Find where the given text appears and provide that cell's center as (X, Y) coordinate. 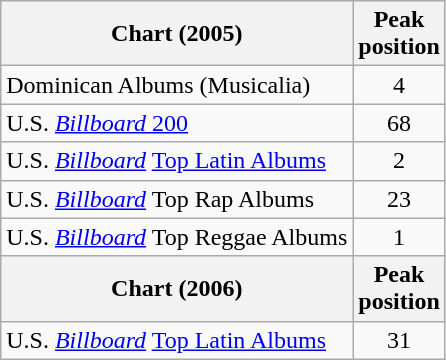
2 (399, 161)
68 (399, 123)
U.S. Billboard 200 (177, 123)
Chart (2005) (177, 34)
Chart (2006) (177, 288)
23 (399, 199)
1 (399, 237)
Dominican Albums (Musicalia) (177, 85)
4 (399, 85)
U.S. Billboard Top Reggae Albums (177, 237)
U.S. Billboard Top Rap Albums (177, 199)
31 (399, 340)
